Provide the (x, y) coordinate of the cell's center where the given text is located.  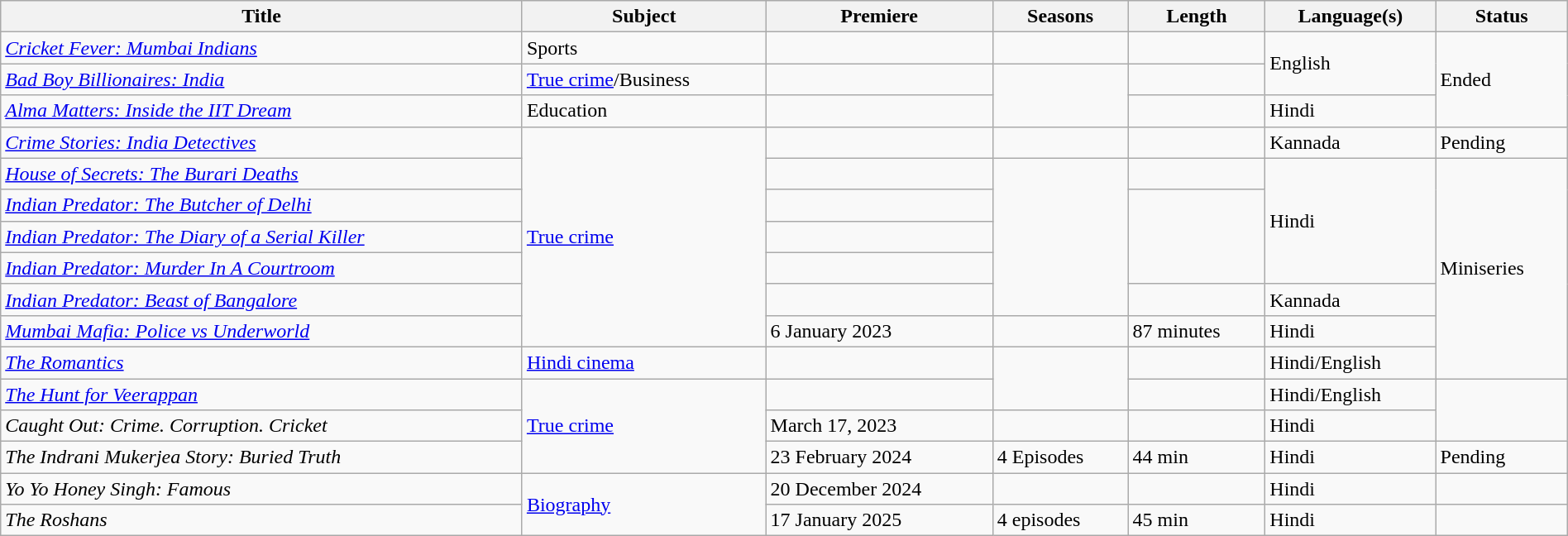
Ended (1502, 79)
Status (1502, 17)
Title (261, 17)
Sports (643, 48)
Language(s) (1350, 17)
The Roshans (261, 520)
Education (643, 111)
English (1350, 64)
Yo Yo Honey Singh: Famous (261, 489)
Miniseries (1502, 268)
Length (1197, 17)
Subject (643, 17)
23 February 2024 (879, 457)
Indian Predator: The Diary of a Serial Killer (261, 237)
6 January 2023 (879, 331)
The Romantics (261, 362)
4 episodes (1060, 520)
House of Secrets: The Burari Deaths (261, 174)
Biography (643, 505)
Hindi cinema (643, 362)
20 December 2024 (879, 489)
Bad Boy Billionaires: India (261, 79)
Caught Out: Crime. Corruption. Cricket (261, 426)
March 17, 2023 (879, 426)
Indian Predator: The Butcher of Delhi (261, 205)
Cricket Fever: Mumbai Indians (261, 48)
Crime Stories: India Detectives (261, 142)
Indian Predator: Beast of Bangalore (261, 299)
Alma Matters: Inside the IIT Dream (261, 111)
17 January 2025 (879, 520)
True crime/Business (643, 79)
4 Episodes (1060, 457)
Seasons (1060, 17)
45 min (1197, 520)
Mumbai Mafia: Police vs Underworld (261, 331)
Premiere (879, 17)
Indian Predator: Murder In A Courtroom (261, 268)
44 min (1197, 457)
The Indrani Mukerjea Story: Buried Truth (261, 457)
The Hunt for Veerappan (261, 395)
87 minutes (1197, 331)
